Return [X, Y] of the center of cell containing provided text 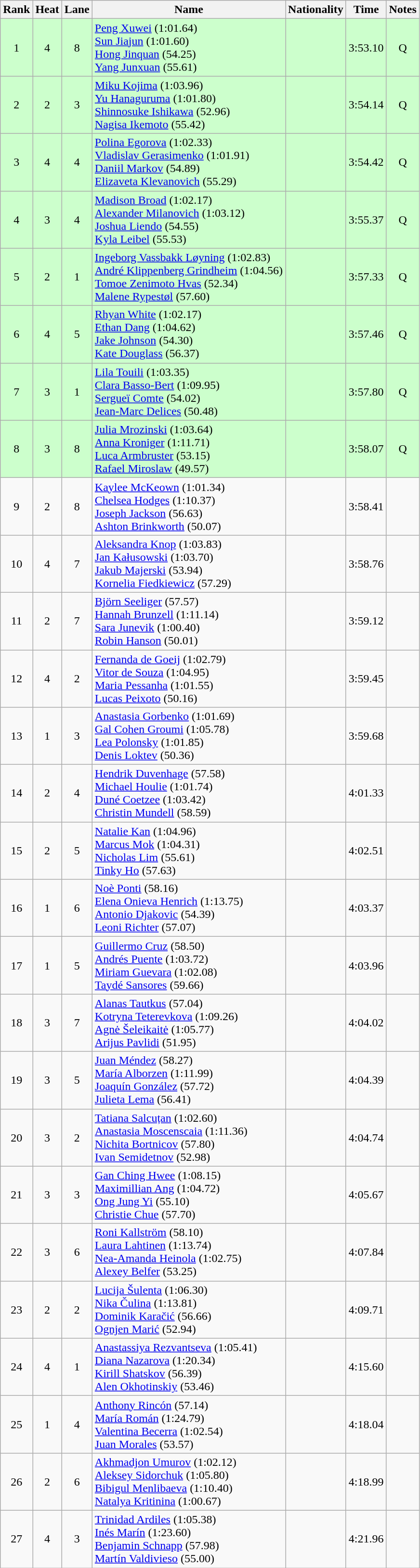
Miku Kojima (1:03.96)Yu Hanaguruma (1:01.80)Shinnosuke Ishikawa (52.96)Nagisa Ikemoto (55.42) [189, 105]
3:54.42 [366, 162]
Ingeborg Vassbakk Løyning (1:02.83)André Klippenberg Grindheim (1:04.56)Tomoe Zenimoto Hvas (52.34)Malene Rypestøl (57.60) [189, 277]
3:59.68 [366, 736]
Natalie Kan (1:04.96)Marcus Mok (1:04.31)Nicholas Lim (55.61)Tinky Ho (57.63) [189, 851]
20 [16, 1137]
Kaylee McKeown (1:01.34)Chelsea Hodges (1:10.37)Joseph Jackson (56.63)Ashton Brinkworth (50.07) [189, 506]
Lane [77, 10]
18 [16, 1023]
Rank [16, 10]
3:54.14 [366, 105]
Trinidad Ardiles (1:05.38)Inés Marín (1:23.60)Benjamin Schnapp (57.98)Martín Valdivieso (55.00) [189, 1539]
Polina Egorova (1:02.33)Vladislav Gerasimenko (1:01.91)Daniil Markov (54.89)Elizaveta Klevanovich (55.29) [189, 162]
4:09.71 [366, 1310]
Lila Touili (1:03.35)Clara Basso-Bert (1:09.95)Sergueï Comte (54.02)Jean-Marc Delices (50.48) [189, 391]
Notes [403, 10]
Madison Broad (1:02.17)Alexander Milanovich (1:03.12)Joshua Liendo (54.55)Kyla Leibel (55.53) [189, 220]
Noè Ponti (58.16)Elena Onieva Henrich (1:13.75)Antonio Djakovic (54.39)Leoni Richter (57.07) [189, 908]
4:03.96 [366, 966]
21 [16, 1195]
Nationality [316, 10]
22 [16, 1252]
13 [16, 736]
Alanas Tautkus (57.04)Kotryna Teterevkova (1:09.26)Agnė Šeleikaitė (1:05.77)Arijus Pavlidi (51.95) [189, 1023]
4:18.04 [366, 1424]
25 [16, 1424]
3:59.45 [366, 678]
3:55.37 [366, 220]
Björn Seeliger (57.57)Hannah Brunzell (1:11.14)Sara Junevik (1:00.40)Robin Hanson (50.01) [189, 621]
10 [16, 564]
4:05.67 [366, 1195]
Julia Mrozinski (1:03.64)Anna Kroniger (1:11.71)Luca Armbruster (53.15)Rafael Miroslaw (49.57) [189, 449]
12 [16, 678]
19 [16, 1080]
Peng Xuwei (1:01.64)Sun Jiajun (1:01.60)Hong Jinquan (54.25)Yang Junxuan (55.61) [189, 47]
4:15.60 [366, 1367]
4:03.37 [366, 908]
Tatiana Salcuțan (1:02.60)Anastasia Moscenscaia (1:11.36)Nichita Bortnicov (57.80)Ivan Semidetnov (52.98) [189, 1137]
3:53.10 [366, 47]
16 [16, 908]
24 [16, 1367]
26 [16, 1481]
Akhmadjon Umurov (1:02.12)Aleksey Sidorchuk (1:05.80)Bibigul Menlibaeva (1:10.40)Natalya Kritinina (1:00.67) [189, 1481]
Time [366, 10]
11 [16, 621]
4:07.84 [366, 1252]
Fernanda de Goeij (1:02.79)Vitor de Souza (1:04.95)Maria Pessanha (1:01.55)Lucas Peixoto (50.16) [189, 678]
3:57.33 [366, 277]
3:58.41 [366, 506]
4:18.99 [366, 1481]
Guillermo Cruz (58.50)Andrés Puente (1:03.72)Miriam Guevara (1:02.08)Taydé Sansores (59.66) [189, 966]
Roni Kallström (58.10)Laura Lahtinen (1:13.74)Nea-Amanda Heinola (1:02.75)Alexey Belfer (53.25) [189, 1252]
15 [16, 851]
Hendrik Duvenhage (57.58)Michael Houlie (1:01.74)Duné Coetzee (1:03.42)Christin Mundell (58.59) [189, 793]
3:58.07 [366, 449]
3:57.46 [366, 334]
4:04.02 [366, 1023]
Name [189, 10]
Anthony Rincón (57.14)María Román (1:24.79)Valentina Becerra (1:02.54)Juan Morales (53.57) [189, 1424]
4:04.74 [366, 1137]
4:01.33 [366, 793]
Anastassiya Rezvantseva (1:05.41)Diana Nazarova (1:20.34)Kirill Shatskov (56.39)Alen Okhotinskiy (53.46) [189, 1367]
9 [16, 506]
Anastasia Gorbenko (1:01.69)Gal Cohen Groumi (1:05.78)Lea Polonsky (1:01.85)Denis Loktev (50.36) [189, 736]
4:04.39 [366, 1080]
3:58.76 [366, 564]
Lucija Šulenta (1:06.30)Nika Čulina (1:13.81)Dominik Karačić (56.66)Ognjen Marić (52.94) [189, 1310]
Rhyan White (1:02.17)Ethan Dang (1:04.62)Jake Johnson (54.30)Kate Douglass (56.37) [189, 334]
23 [16, 1310]
4:02.51 [366, 851]
27 [16, 1539]
Heat [47, 10]
4:21.96 [366, 1539]
17 [16, 966]
14 [16, 793]
Gan Ching Hwee (1:08.15)Maximillian Ang (1:04.72)Ong Jung Yi (55.10)Christie Chue (57.70) [189, 1195]
3:59.12 [366, 621]
Juan Méndez (58.27)María Alborzen (1:11.99)Joaquín González (57.72)Julieta Lema (56.41) [189, 1080]
Aleksandra Knop (1:03.83)Jan Kałusowski (1:03.70)Jakub Majerski (53.94)Kornelia Fiedkiewicz (57.29) [189, 564]
3:57.80 [366, 391]
